Detect which cell encompasses the target text, then output its [x, y] center coordinate. 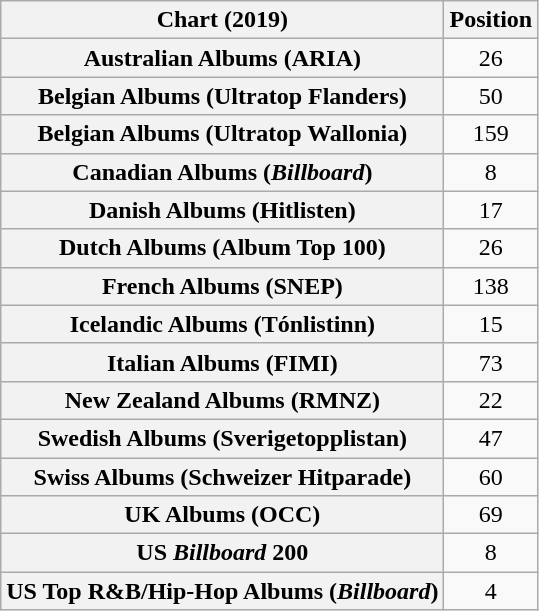
69 [491, 515]
138 [491, 286]
Italian Albums (FIMI) [222, 362]
Belgian Albums (Ultratop Wallonia) [222, 134]
15 [491, 324]
Swedish Albums (Sverigetopplistan) [222, 438]
Canadian Albums (Billboard) [222, 172]
French Albums (SNEP) [222, 286]
New Zealand Albums (RMNZ) [222, 400]
50 [491, 96]
Chart (2019) [222, 20]
73 [491, 362]
Australian Albums (ARIA) [222, 58]
4 [491, 591]
159 [491, 134]
Swiss Albums (Schweizer Hitparade) [222, 477]
Belgian Albums (Ultratop Flanders) [222, 96]
Position [491, 20]
UK Albums (OCC) [222, 515]
US Top R&B/Hip-Hop Albums (Billboard) [222, 591]
60 [491, 477]
22 [491, 400]
US Billboard 200 [222, 553]
Icelandic Albums (Tónlistinn) [222, 324]
47 [491, 438]
17 [491, 210]
Dutch Albums (Album Top 100) [222, 248]
Danish Albums (Hitlisten) [222, 210]
